Return [X, Y] of the center of cell containing provided text 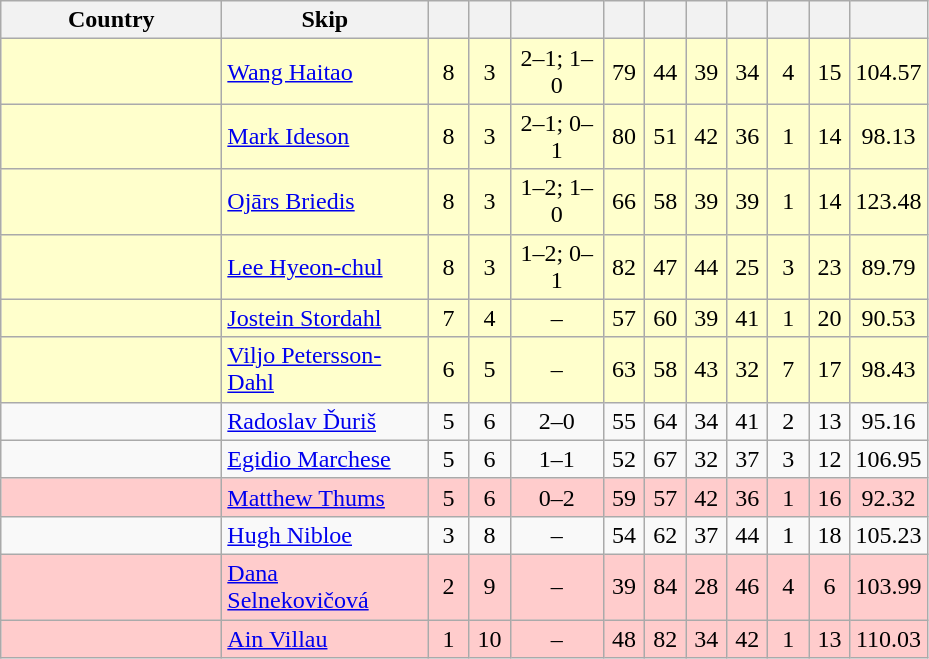
43 [706, 370]
Ain Villau [325, 639]
51 [666, 136]
67 [666, 459]
95.16 [888, 421]
90.53 [888, 318]
55 [624, 421]
92.32 [888, 497]
98.13 [888, 136]
110.03 [888, 639]
62 [666, 535]
46 [748, 586]
23 [830, 266]
17 [830, 370]
1–2; 1–0 [557, 202]
25 [748, 266]
16 [830, 497]
Skip [325, 20]
52 [624, 459]
98.43 [888, 370]
Radoslav Ďuriš [325, 421]
0–2 [557, 497]
104.57 [888, 72]
106.95 [888, 459]
Dana Selnekovičová [325, 586]
1–2; 0–1 [557, 266]
Jostein Stordahl [325, 318]
Matthew Thums [325, 497]
Egidio Marchese [325, 459]
60 [666, 318]
84 [666, 586]
1–1 [557, 459]
47 [666, 266]
Wang Haitao [325, 72]
103.99 [888, 586]
Country [112, 20]
80 [624, 136]
Mark Ideson [325, 136]
Ojārs Briedis [325, 202]
9 [490, 586]
28 [706, 586]
20 [830, 318]
2–1; 1–0 [557, 72]
10 [490, 639]
66 [624, 202]
2–0 [557, 421]
15 [830, 72]
Viljo Petersson-Dahl [325, 370]
2–1; 0–1 [557, 136]
Hugh Nibloe [325, 535]
79 [624, 72]
48 [624, 639]
59 [624, 497]
105.23 [888, 535]
12 [830, 459]
89.79 [888, 266]
54 [624, 535]
18 [830, 535]
64 [666, 421]
Lee Hyeon-chul [325, 266]
123.48 [888, 202]
63 [624, 370]
